From the cell containing the given text, extract its center point as [X, Y] coordinate. 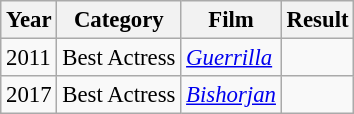
Bishorjan [231, 95]
Film [231, 20]
Year [29, 20]
2017 [29, 95]
Category [119, 20]
2011 [29, 58]
Guerrilla [231, 58]
Result [318, 20]
